Locate the cell with the specified text and output its (x, y) center coordinate. 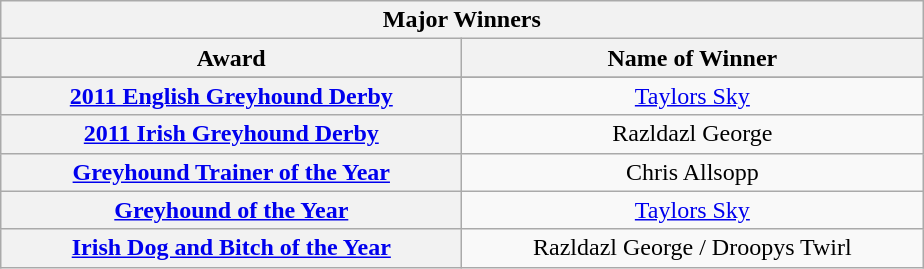
Irish Dog and Bitch of the Year (232, 248)
Award (232, 58)
Chris Allsopp (692, 172)
Razldazl George / Droopys Twirl (692, 248)
2011 English Greyhound Derby (232, 96)
Major Winners (462, 20)
Razldazl George (692, 134)
Name of Winner (692, 58)
Greyhound of the Year (232, 210)
Greyhound Trainer of the Year (232, 172)
2011 Irish Greyhound Derby (232, 134)
